Identify which cell holds the provided text, then report its [X, Y] central coordinate. 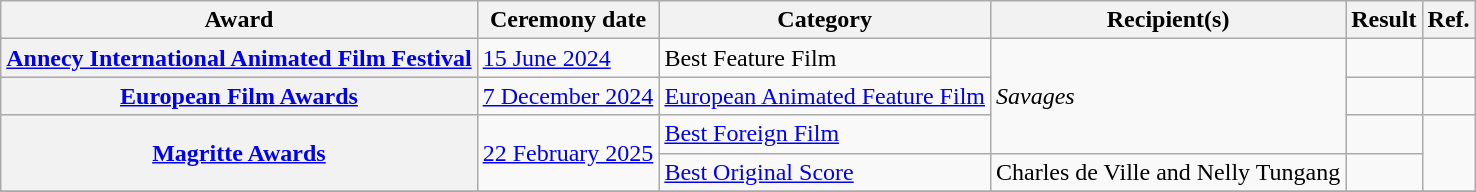
15 June 2024 [568, 58]
Best Feature Film [825, 58]
Category [825, 20]
Award [239, 20]
Savages [1168, 96]
Ceremony date [568, 20]
European Animated Feature Film [825, 96]
Magritte Awards [239, 153]
Best Foreign Film [825, 134]
Best Original Score [825, 172]
Ref. [1448, 20]
European Film Awards [239, 96]
Recipient(s) [1168, 20]
Annecy International Animated Film Festival [239, 58]
22 February 2025 [568, 153]
Charles de Ville and Nelly Tungang [1168, 172]
Result [1384, 20]
7 December 2024 [568, 96]
